Capture the cell that displays the provided text and extract its [X, Y] central coordinate. 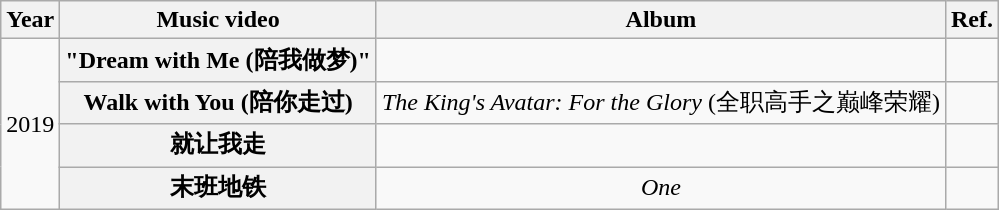
末班地铁 [218, 188]
"Dream with Me (陪我做梦)" [218, 60]
Album [660, 20]
The King's Avatar: For the Glory (全职高手之巅峰荣耀) [660, 102]
Year [30, 20]
Music video [218, 20]
就让我走 [218, 146]
Ref. [972, 20]
2019 [30, 124]
One [660, 188]
Walk with You (陪你走过) [218, 102]
